Output the (X, Y) coordinate of the center of the cell containing the given text.  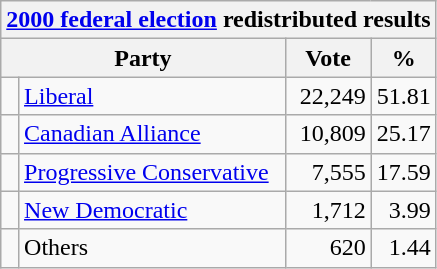
2000 federal election redistributed results (218, 20)
25.17 (404, 134)
22,249 (328, 96)
% (404, 58)
17.59 (404, 172)
Liberal (152, 96)
Canadian Alliance (152, 134)
1.44 (404, 248)
Progressive Conservative (152, 172)
New Democratic (152, 210)
Vote (328, 58)
620 (328, 248)
1,712 (328, 210)
Others (152, 248)
51.81 (404, 96)
10,809 (328, 134)
Party (143, 58)
3.99 (404, 210)
7,555 (328, 172)
